Return [X, Y] of the center of cell containing provided text 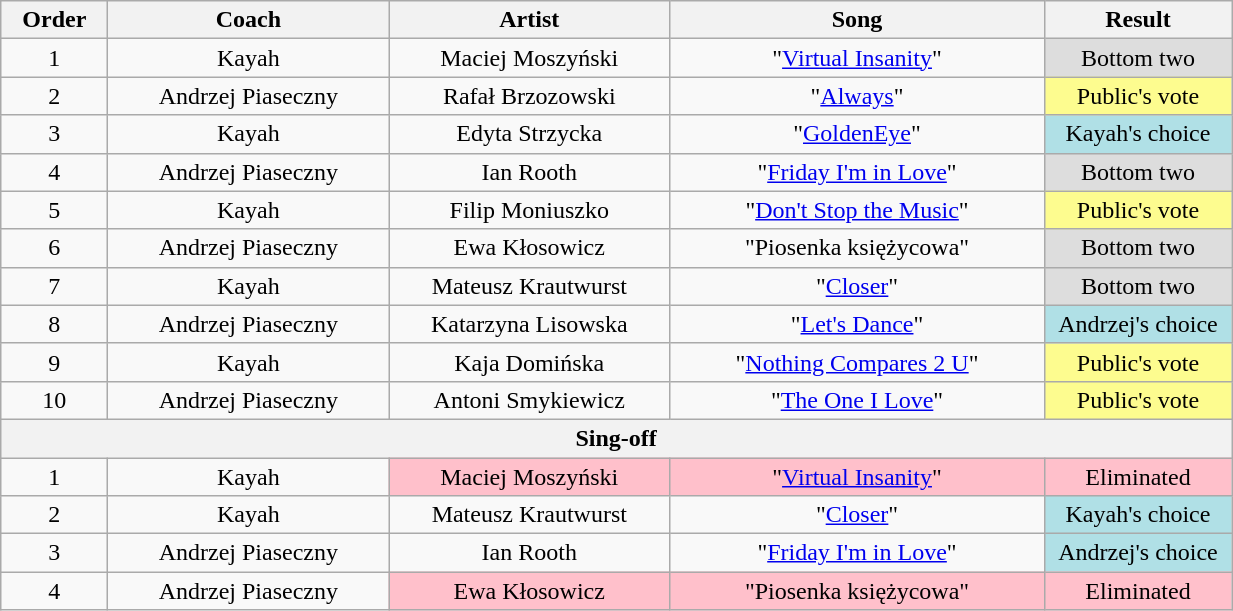
Rafał Brzozowski [530, 96]
Order [54, 20]
"Nothing Compares 2 U" [858, 362]
Sing-off [616, 438]
Coach [248, 20]
5 [54, 210]
Katarzyna Lisowska [530, 324]
Result [1138, 20]
Kaja Domińska [530, 362]
9 [54, 362]
"Don't Stop the Music" [858, 210]
Song [858, 20]
8 [54, 324]
"The One I Love" [858, 400]
Filip Moniuszko [530, 210]
Antoni Smykiewicz [530, 400]
10 [54, 400]
7 [54, 286]
"GoldenEye" [858, 134]
"Let's Dance" [858, 324]
6 [54, 248]
"Always" [858, 96]
Edyta Strzycka [530, 134]
Artist [530, 20]
